Provide the [X, Y] coordinate of the cell's center where the given text is located.  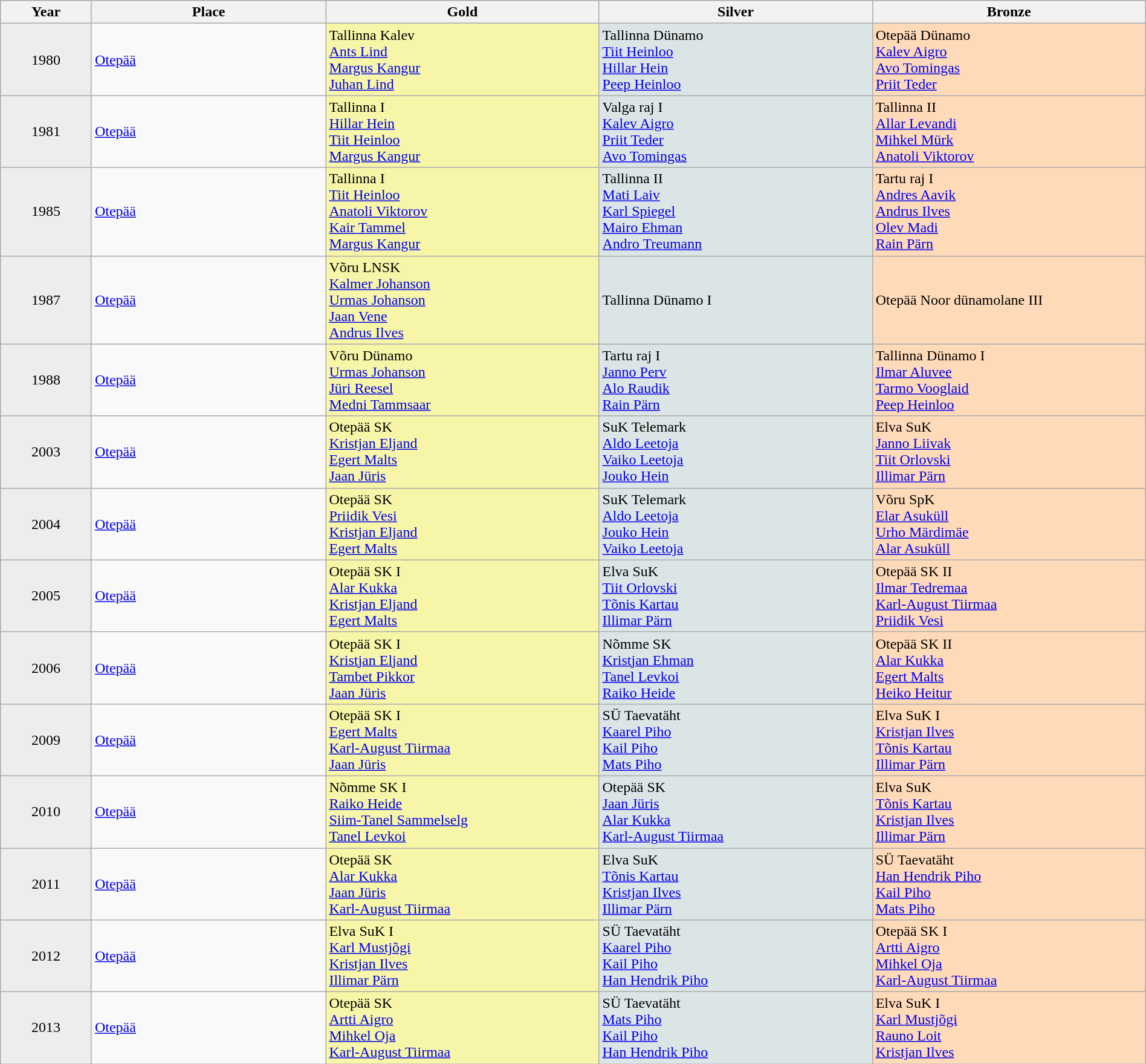
Tallinna IIMati LaivKarl SpiegelMairo EhmanAndro Treumann [736, 212]
Otepää SK IIAlar KukkaEgert MaltsHeiko Heitur [1009, 667]
Otepää SK IKristjan EljandTambet PikkorJaan Jüris [462, 667]
SÜ TaevatähtMats PihoKail PihoHan Hendrik Piho [736, 1028]
Otepää Noor dünamolane III [1009, 300]
SuK TelemarkAldo LeetojaJouko HeinVaiko Leetoja [736, 524]
Gold [462, 12]
2009 [46, 740]
Otepää SK IAlar KukkaKristjan EljandEgert Malts [462, 596]
Võru LNSKKalmer JohansonUrmas JohansonJaan VeneAndrus Ilves [462, 300]
2003 [46, 452]
Otepää SK IIIlmar TedremaaKarl-August TiirmaaPriidik Vesi [1009, 596]
Place [208, 12]
Silver [736, 12]
2012 [46, 956]
Elva SuKTiit OrlovskiTõnis KartauIllimar Pärn [736, 596]
2011 [46, 884]
Year [46, 12]
Tallinna IHillar HeinTiit HeinlooMargus Kangur [462, 132]
Bronze [1009, 12]
2013 [46, 1028]
1985 [46, 212]
Tallinna Dünamo I [736, 300]
Nõmme SK IRaiko HeideSiim-Tanel SammelselgTanel Levkoi [462, 811]
Otepää SK IArtti AigroMihkel OjaKarl-August Tiirmaa [1009, 956]
2004 [46, 524]
Otepää DünamoKalev AigroAvo TomingasPriit Teder [1009, 59]
2006 [46, 667]
Tallinna DünamoTiit HeinlooHillar HeinPeep Heinloo [736, 59]
SÜ TaevatähtKaarel PihoKail PihoHan Hendrik Piho [736, 956]
Otepää SKAlar KukkaJaan JürisKarl-August Tiirmaa [462, 884]
Võru DünamoUrmas JohansonJüri ReeselMedni Tammsaar [462, 380]
Elva SuK IKristjan IlvesTõnis KartauIllimar Pärn [1009, 740]
2005 [46, 596]
Tallinna Dünamo IIlmar AluveeTarmo VooglaidPeep Heinloo [1009, 380]
SÜ TaevatähtHan Hendrik PihoKail PihoMats Piho [1009, 884]
Tallinna IIAllar LevandiMihkel MürkAnatoli Viktorov [1009, 132]
1988 [46, 380]
Elva SuKJanno LiivakTiit OrlovskiIllimar Pärn [1009, 452]
1980 [46, 59]
Võru SpKElar AsuküllUrho MärdimäeAlar Asuküll [1009, 524]
Tallinna KalevAnts LindMargus KangurJuhan Lind [462, 59]
2010 [46, 811]
1981 [46, 132]
1987 [46, 300]
Otepää SKPriidik VesiKristjan EljandEgert Malts [462, 524]
Tartu raj IJanno PervAlo RaudikRain Pärn [736, 380]
Otepää SKJaan JürisAlar KukkaKarl-August Tiirmaa [736, 811]
Elva SuK IKarl MustjõgiRauno LoitKristjan Ilves [1009, 1028]
Otepää SKArtti AigroMihkel OjaKarl-August Tiirmaa [462, 1028]
SÜ TaevatähtKaarel PihoKail PihoMats Piho [736, 740]
Otepää SK IEgert MaltsKarl-August TiirmaaJaan Jüris [462, 740]
Tartu raj IAndres AavikAndrus IlvesOlev MadiRain Pärn [1009, 212]
Valga raj IKalev AigroPriit TederAvo Tomingas [736, 132]
Otepää SKKristjan EljandEgert MaltsJaan Jüris [462, 452]
Tallinna ITiit HeinlooAnatoli ViktorovKair TammelMargus Kangur [462, 212]
Nõmme SKKristjan EhmanTanel LevkoiRaiko Heide [736, 667]
SuK TelemarkAldo LeetojaVaiko LeetojaJouko Hein [736, 452]
Elva SuK IKarl MustjõgiKristjan IlvesIllimar Pärn [462, 956]
